Capture the cell that displays the provided text and extract its [x, y] central coordinate. 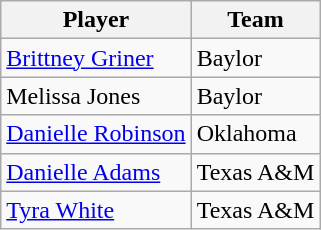
Danielle Adams [96, 172]
Player [96, 20]
Brittney Griner [96, 58]
Team [256, 20]
Danielle Robinson [96, 134]
Melissa Jones [96, 96]
Oklahoma [256, 134]
Tyra White [96, 210]
